Determine the [x, y] coordinate at the center of the cell enclosing the given text.  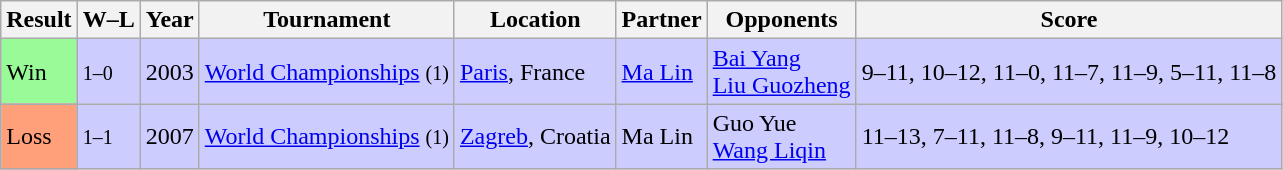
Partner [662, 20]
Zagreb, Croatia [535, 136]
Bai Yang Liu Guozheng [782, 72]
1–1 [108, 136]
11–13, 7–11, 11–8, 9–11, 11–9, 10–12 [1069, 136]
Tournament [326, 20]
1–0 [108, 72]
Guo Yue Wang Liqin [782, 136]
Paris, France [535, 72]
Year [170, 20]
2007 [170, 136]
Location [535, 20]
9–11, 10–12, 11–0, 11–7, 11–9, 5–11, 11–8 [1069, 72]
Score [1069, 20]
2003 [170, 72]
Loss [39, 136]
Result [39, 20]
W–L [108, 20]
Opponents [782, 20]
Win [39, 72]
